For the text-containing cell, return its midpoint in [x, y] coordinate format. 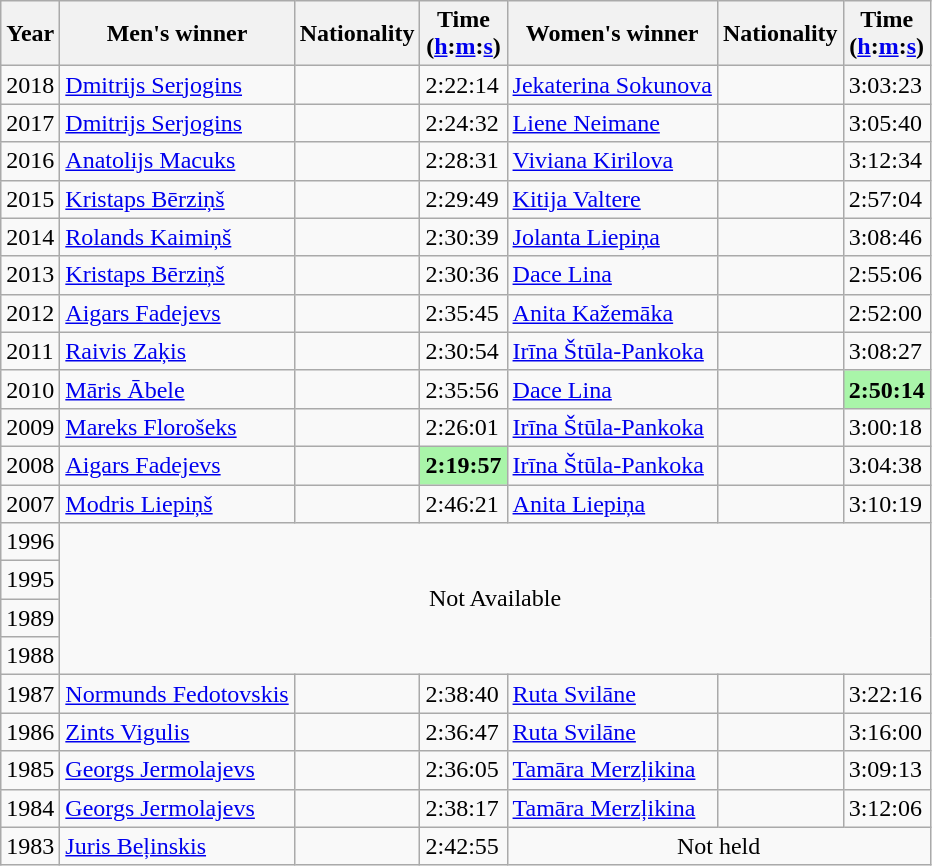
Modris Liepiņš [177, 503]
Rolands Kaimiņš [177, 237]
Jekaterina Sokunova [612, 85]
1996 [30, 542]
3:00:18 [886, 427]
Māris Ābele [177, 389]
1989 [30, 618]
3:09:13 [886, 770]
3:03:23 [886, 85]
3:16:00 [886, 732]
2009 [30, 427]
2:36:05 [464, 770]
2:22:14 [464, 85]
3:05:40 [886, 123]
Year [30, 34]
2:24:32 [464, 123]
Normunds Fedotovskis [177, 694]
Anita Liepiņa [612, 503]
2:50:14 [886, 389]
2:46:21 [464, 503]
Liene Neimane [612, 123]
Jolanta Liepiņa [612, 237]
1987 [30, 694]
2014 [30, 237]
2008 [30, 465]
Viviana Kirilova [612, 161]
2:38:17 [464, 808]
Not held [718, 846]
1995 [30, 580]
2007 [30, 503]
2012 [30, 313]
2:30:36 [464, 275]
Men's winner [177, 34]
3:12:34 [886, 161]
2017 [30, 123]
1984 [30, 808]
3:08:46 [886, 237]
2015 [30, 199]
2:26:01 [464, 427]
2:38:40 [464, 694]
2:35:45 [464, 313]
3:22:16 [886, 694]
Raivis Zaķis [177, 351]
Zints Vigulis [177, 732]
2010 [30, 389]
2:30:54 [464, 351]
2:30:39 [464, 237]
Women's winner [612, 34]
2:55:06 [886, 275]
2013 [30, 275]
Anatolijs Macuks [177, 161]
2:19:57 [464, 465]
1988 [30, 656]
2:52:00 [886, 313]
Juris Beļinskis [177, 846]
2018 [30, 85]
3:08:27 [886, 351]
Anita Kažemāka [612, 313]
2:57:04 [886, 199]
1986 [30, 732]
2016 [30, 161]
Kitija Valtere [612, 199]
3:12:06 [886, 808]
2:28:31 [464, 161]
Not Available [495, 599]
3:10:19 [886, 503]
2:42:55 [464, 846]
Mareks Florošeks [177, 427]
2:29:49 [464, 199]
2011 [30, 351]
1985 [30, 770]
2:36:47 [464, 732]
2:35:56 [464, 389]
1983 [30, 846]
3:04:38 [886, 465]
